Find where the given text appears and provide that cell's center as [x, y] coordinate. 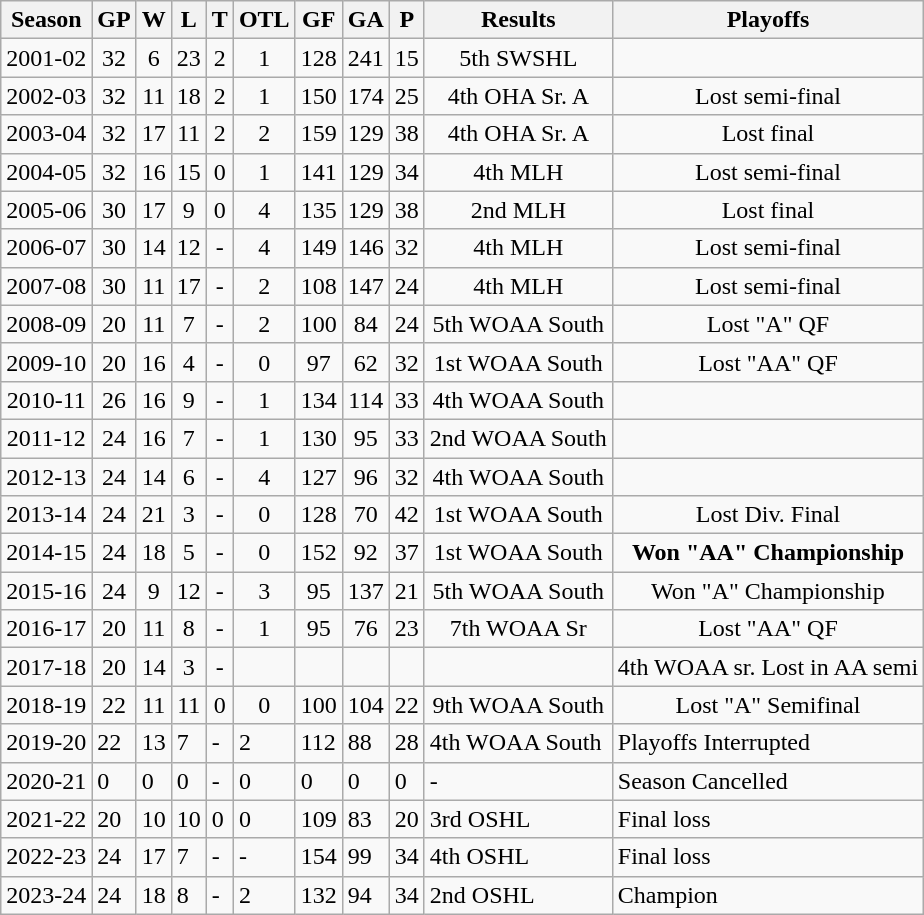
5th SWSHL [518, 58]
2006-07 [46, 248]
88 [366, 743]
159 [318, 134]
114 [366, 400]
37 [406, 553]
127 [318, 477]
99 [366, 857]
3rd OSHL [518, 819]
26 [114, 400]
134 [318, 400]
2014-15 [46, 553]
83 [366, 819]
25 [406, 96]
2nd MLH [518, 210]
62 [366, 362]
108 [318, 286]
2010-11 [46, 400]
174 [366, 96]
Won "A" Championship [768, 591]
112 [318, 743]
9th WOAA South [518, 705]
2013-14 [46, 515]
OTL [264, 20]
135 [318, 210]
Won "AA" Championship [768, 553]
42 [406, 515]
2nd OSHL [518, 895]
70 [366, 515]
92 [366, 553]
154 [318, 857]
2012-13 [46, 477]
132 [318, 895]
241 [366, 58]
2004-05 [46, 172]
2022-23 [46, 857]
Lost Div. Final [768, 515]
Season Cancelled [768, 781]
94 [366, 895]
2021-22 [46, 819]
5 [188, 553]
Lost "A" Semifinal [768, 705]
2017-18 [46, 667]
130 [318, 438]
2005-06 [46, 210]
L [188, 20]
28 [406, 743]
4th WOAA sr. Lost in AA semi [768, 667]
4th OSHL [518, 857]
2011-12 [46, 438]
Results [518, 20]
2019-20 [46, 743]
GP [114, 20]
Season [46, 20]
104 [366, 705]
13 [154, 743]
96 [366, 477]
97 [318, 362]
P [406, 20]
141 [318, 172]
GA [366, 20]
Playoffs [768, 20]
76 [366, 629]
Lost "A" QF [768, 324]
109 [318, 819]
150 [318, 96]
152 [318, 553]
146 [366, 248]
84 [366, 324]
2020-21 [46, 781]
2008-09 [46, 324]
T [220, 20]
2nd WOAA South [518, 438]
7th WOAA Sr [518, 629]
147 [366, 286]
2009-10 [46, 362]
2002-03 [46, 96]
149 [318, 248]
2018-19 [46, 705]
W [154, 20]
GF [318, 20]
2007-08 [46, 286]
137 [366, 591]
Playoffs Interrupted [768, 743]
2023-24 [46, 895]
2015-16 [46, 591]
Champion [768, 895]
2003-04 [46, 134]
2001-02 [46, 58]
2016-17 [46, 629]
